Output the (x, y) coordinate of the center of the cell containing the given text.  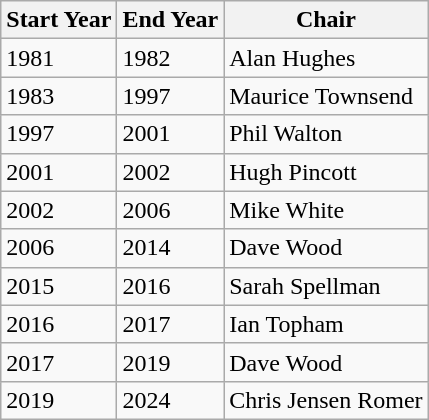
Start Year (59, 20)
Mike White (326, 210)
Ian Topham (326, 324)
Phil Walton (326, 134)
Chris Jensen Romer (326, 400)
Maurice Townsend (326, 96)
1981 (59, 58)
Sarah Spellman (326, 286)
2024 (170, 400)
Hugh Pincott (326, 172)
End Year (170, 20)
1983 (59, 96)
Alan Hughes (326, 58)
1982 (170, 58)
2015 (59, 286)
2014 (170, 248)
Chair (326, 20)
